Determine the (X, Y) coordinate at the center of the cell enclosing the given text.  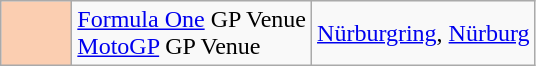
Formula One GP VenueMotoGP GP Venue (192, 34)
Nürburgring, Nürburg (424, 34)
